Determine the (X, Y) coordinate at the center of the cell enclosing the given text.  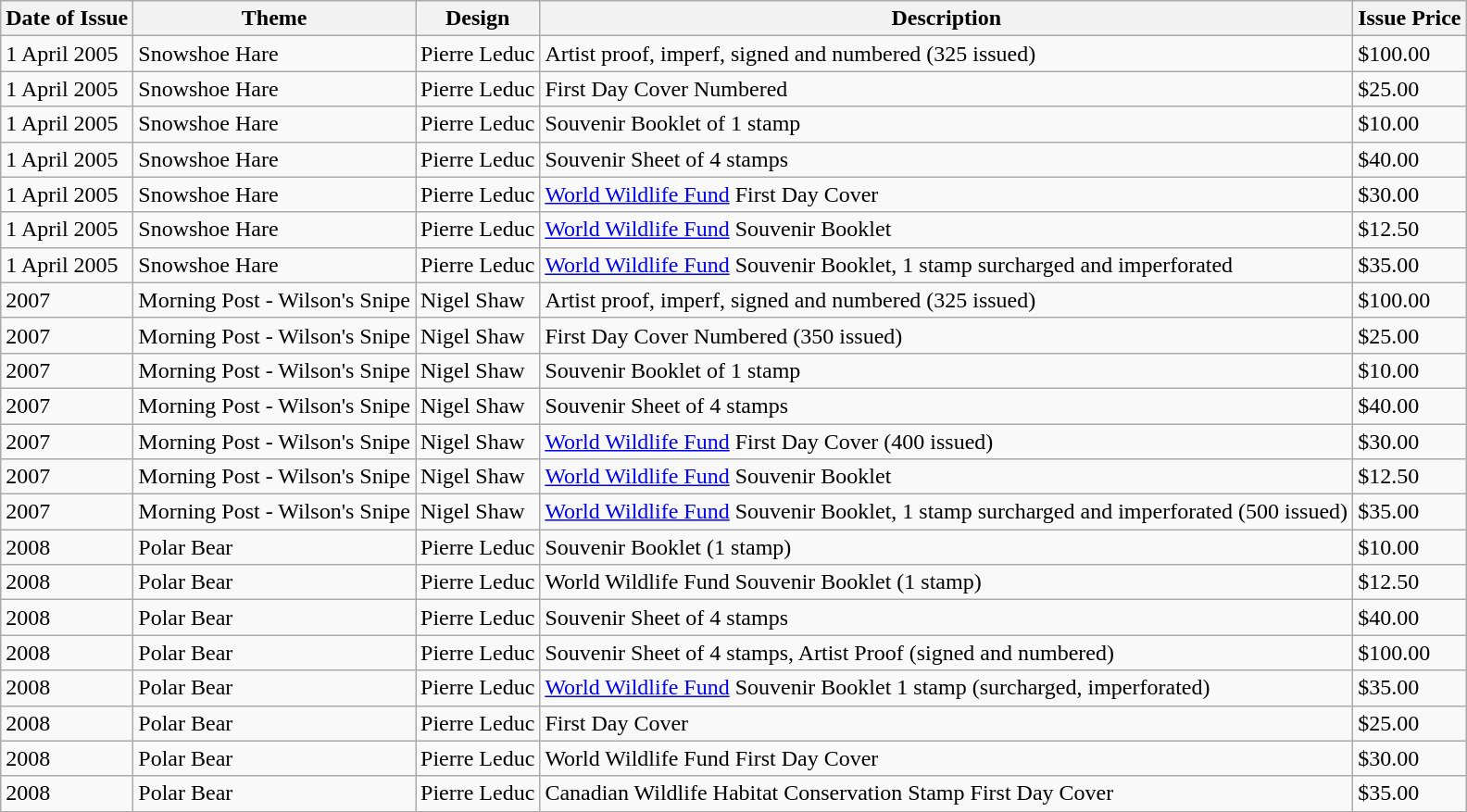
Souvenir Sheet of 4 stamps, Artist Proof (signed and numbered) (947, 653)
Canadian Wildlife Habitat Conservation Stamp First Day Cover (947, 793)
Date of Issue (67, 19)
First Day Cover (947, 723)
Design (477, 19)
First Day Cover Numbered (350 issued) (947, 335)
World Wildlife Fund Souvenir Booklet 1 stamp (surcharged, imperforated) (947, 688)
World Wildlife Fund Souvenir Booklet, 1 stamp surcharged and imperforated (500 issued) (947, 512)
Souvenir Booklet (1 stamp) (947, 547)
World Wildlife Fund Souvenir Booklet, 1 stamp surcharged and imperforated (947, 265)
Theme (274, 19)
World Wildlife Fund First Day Cover (400 issued) (947, 442)
Issue Price (1410, 19)
Description (947, 19)
First Day Cover Numbered (947, 89)
World Wildlife Fund Souvenir Booklet (1 stamp) (947, 582)
